For the text-containing cell, return its midpoint in (x, y) coordinate format. 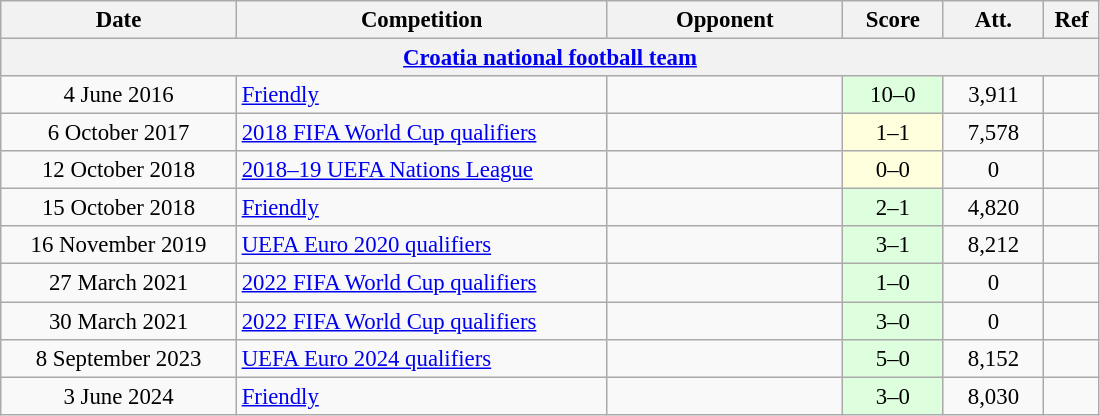
8 September 2023 (119, 358)
7,578 (994, 133)
3–1 (894, 245)
6 October 2017 (119, 133)
27 March 2021 (119, 283)
15 October 2018 (119, 208)
8,030 (994, 396)
16 November 2019 (119, 245)
UEFA Euro 2020 qualifiers (422, 245)
Att. (994, 20)
1–1 (894, 133)
4,820 (994, 208)
2018–19 UEFA Nations League (422, 170)
2018 FIFA World Cup qualifiers (422, 133)
30 March 2021 (119, 321)
Score (894, 20)
Date (119, 20)
2–1 (894, 208)
10–0 (894, 95)
Opponent (725, 20)
0–0 (894, 170)
12 October 2018 (119, 170)
5–0 (894, 358)
3,911 (994, 95)
UEFA Euro 2024 qualifiers (422, 358)
4 June 2016 (119, 95)
Competition (422, 20)
8,212 (994, 245)
1–0 (894, 283)
3 June 2024 (119, 396)
Ref (1072, 20)
Croatia national football team (550, 58)
8,152 (994, 358)
